Search for the cell housing the specified text and yield its (x, y) center coordinate. 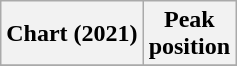
Peakposition (189, 34)
Chart (2021) (72, 34)
